Return the (X, Y) coordinate for the center point of the cell that contains the specified text.  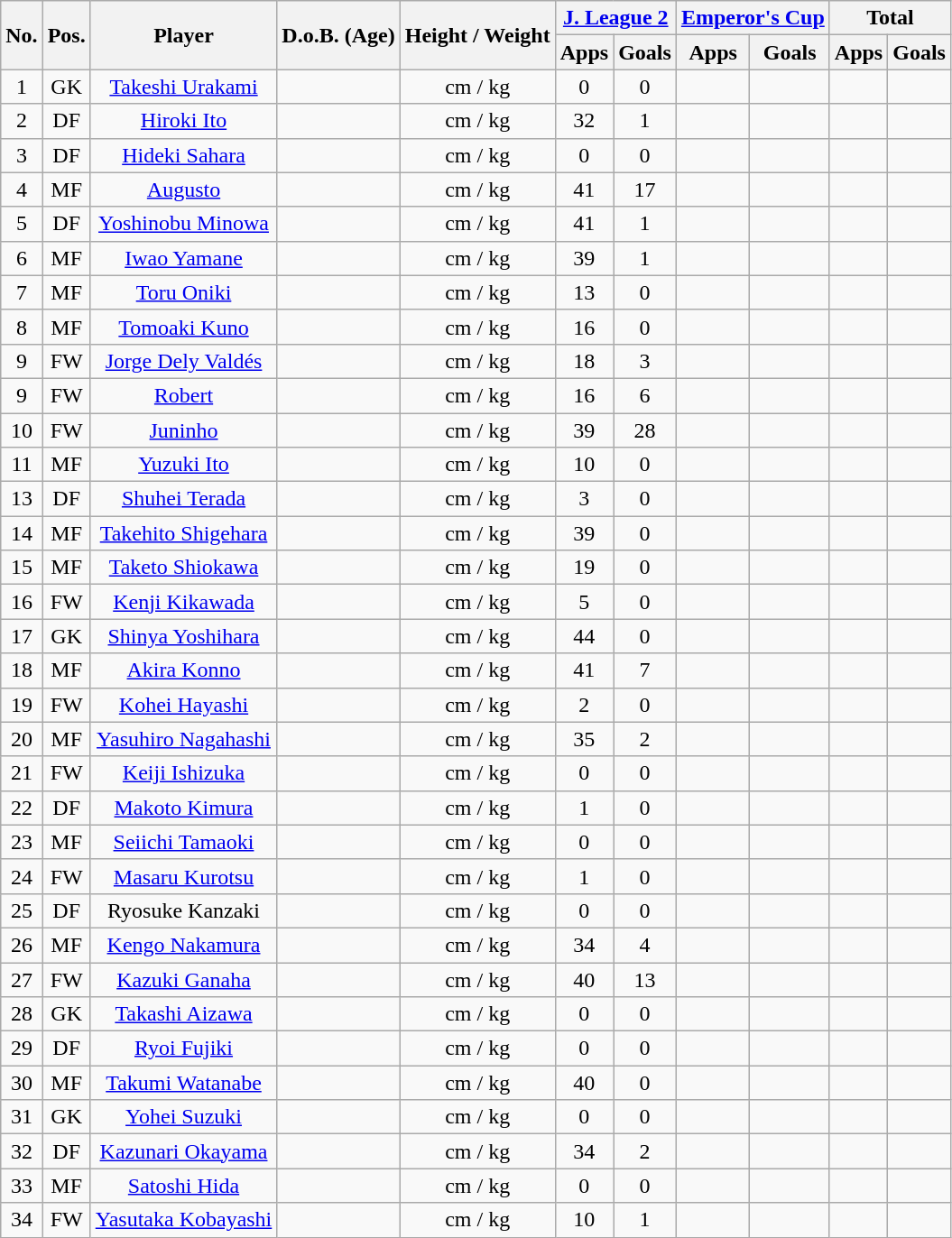
35 (584, 739)
Toru Oniki (184, 292)
27 (22, 979)
Kohei Hayashi (184, 705)
33 (22, 1186)
21 (22, 773)
Takumi Watanabe (184, 1083)
Jorge Dely Valdés (184, 361)
Takashi Aizawa (184, 1014)
Keiji Ishizuka (184, 773)
44 (584, 636)
24 (22, 876)
15 (22, 568)
Akira Konno (184, 670)
Kazuki Ganaha (184, 979)
No. (22, 35)
11 (22, 465)
Iwao Yamane (184, 258)
Masaru Kurotsu (184, 876)
14 (22, 533)
Ryosuke Kanzaki (184, 910)
Yasuhiro Nagahashi (184, 739)
Shinya Yoshihara (184, 636)
Augusto (184, 189)
Makoto Kimura (184, 808)
Emperor's Cup (753, 18)
Kenji Kikawada (184, 602)
D.o.B. (Age) (338, 35)
Takehito Shigehara (184, 533)
Ryoi Fujiki (184, 1049)
Pos. (67, 35)
Taketo Shiokawa (184, 568)
Satoshi Hida (184, 1186)
20 (22, 739)
22 (22, 808)
Tomoaki Kuno (184, 327)
Yoshinobu Minowa (184, 224)
Hideki Sahara (184, 155)
Takeshi Urakami (184, 87)
Height / Weight (477, 35)
Kengo Nakamura (184, 945)
23 (22, 842)
Total (890, 18)
25 (22, 910)
Yuzuki Ito (184, 465)
Shuhei Terada (184, 499)
31 (22, 1117)
J. League 2 (615, 18)
8 (22, 327)
29 (22, 1049)
Kazunari Okayama (184, 1151)
Yasutaka Kobayashi (184, 1220)
30 (22, 1083)
Yohei Suzuki (184, 1117)
Hiroki Ito (184, 121)
Juninho (184, 430)
Robert (184, 395)
Seiichi Tamaoki (184, 842)
26 (22, 945)
Player (184, 35)
